Return the (X, Y) coordinate for the center point of the cell that contains the specified text.  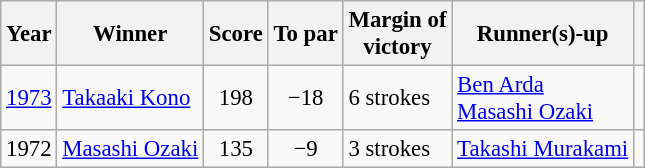
Masashi Ozaki (130, 149)
1973 (29, 98)
Ben Arda Masashi Ozaki (543, 98)
Winner (130, 34)
Takashi Murakami (543, 149)
6 strokes (398, 98)
1972 (29, 149)
135 (236, 149)
198 (236, 98)
3 strokes (398, 149)
Runner(s)-up (543, 34)
−18 (306, 98)
Margin ofvictory (398, 34)
−9 (306, 149)
To par (306, 34)
Year (29, 34)
Score (236, 34)
Takaaki Kono (130, 98)
